Scan for the cell matching the given text and deliver its (X, Y) coordinate at center. 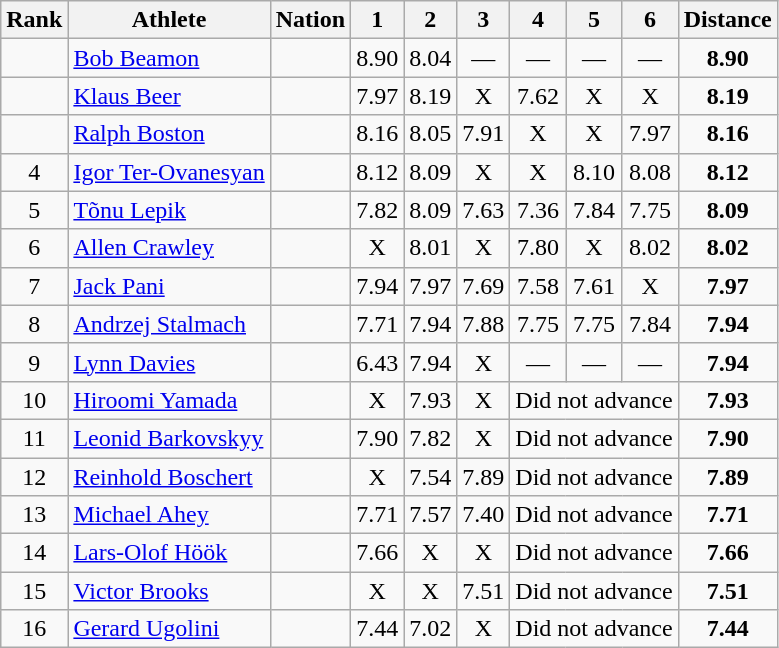
7.58 (538, 286)
7.91 (484, 134)
Distance (728, 20)
15 (34, 591)
7.63 (484, 210)
8 (34, 324)
Andrzej Stalmach (169, 324)
Athlete (169, 20)
Rank (34, 20)
11 (34, 438)
Gerard Ugolini (169, 629)
7.80 (538, 248)
Victor Brooks (169, 591)
Nation (310, 20)
Tõnu Lepik (169, 210)
13 (34, 515)
8.04 (430, 58)
8.10 (594, 172)
7.62 (538, 96)
8.05 (430, 134)
8.08 (650, 172)
7.36 (538, 210)
Hiroomi Yamada (169, 400)
2 (430, 20)
Igor Ter-Ovanesyan (169, 172)
Klaus Beer (169, 96)
7.57 (430, 515)
Leonid Barkovskyy (169, 438)
9 (34, 362)
Allen Crawley (169, 248)
14 (34, 553)
7 (34, 286)
Jack Pani (169, 286)
8.01 (430, 248)
Reinhold Boschert (169, 477)
3 (484, 20)
7.61 (594, 286)
7.69 (484, 286)
Bob Beamon (169, 58)
12 (34, 477)
1 (378, 20)
Lars-Olof Höök (169, 553)
Lynn Davies (169, 362)
Ralph Boston (169, 134)
10 (34, 400)
7.40 (484, 515)
Michael Ahey (169, 515)
16 (34, 629)
6.43 (378, 362)
7.88 (484, 324)
7.54 (430, 477)
7.02 (430, 629)
